Search for the cell housing the specified text and yield its (X, Y) center coordinate. 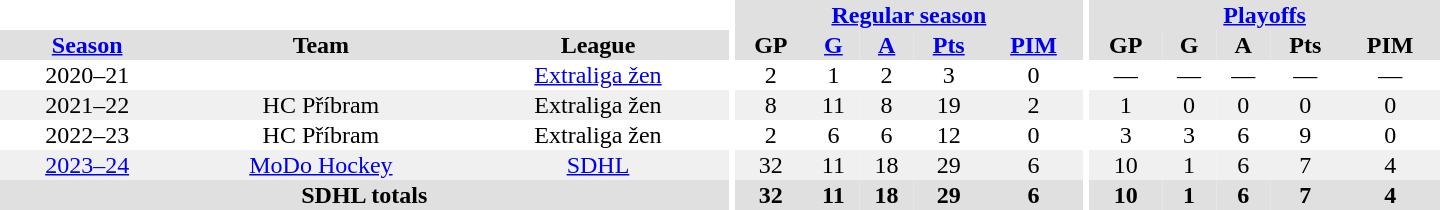
MoDo Hockey (320, 165)
Playoffs (1264, 15)
Regular season (908, 15)
2022–23 (87, 135)
Season (87, 45)
2023–24 (87, 165)
Team (320, 45)
2021–22 (87, 105)
SDHL totals (364, 195)
League (598, 45)
SDHL (598, 165)
9 (1305, 135)
19 (949, 105)
2020–21 (87, 75)
12 (949, 135)
